Find where the given text appears and provide that cell's center as [x, y] coordinate. 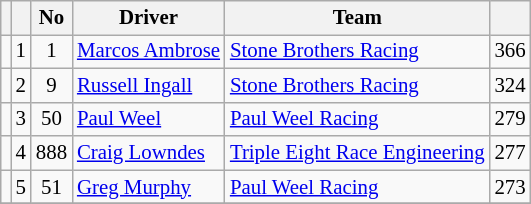
273 [510, 187]
50 [52, 119]
5 [21, 187]
277 [510, 153]
4 [21, 153]
Greg Murphy [148, 187]
Craig Lowndes [148, 153]
Triple Eight Race Engineering [358, 153]
Paul Weel [148, 119]
888 [52, 153]
324 [510, 85]
Marcos Ambrose [148, 51]
9 [52, 85]
366 [510, 51]
Driver [148, 18]
Russell Ingall [148, 85]
Team [358, 18]
3 [21, 119]
2 [21, 85]
279 [510, 119]
No [52, 18]
51 [52, 187]
